Pinpoint the cell where the given text exists, returning its [X, Y] midpoint coordinate. 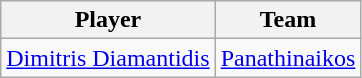
Panathinaikos [288, 58]
Dimitris Diamantidis [108, 58]
Team [288, 20]
Player [108, 20]
